From the cell containing the given text, extract its center point as (X, Y) coordinate. 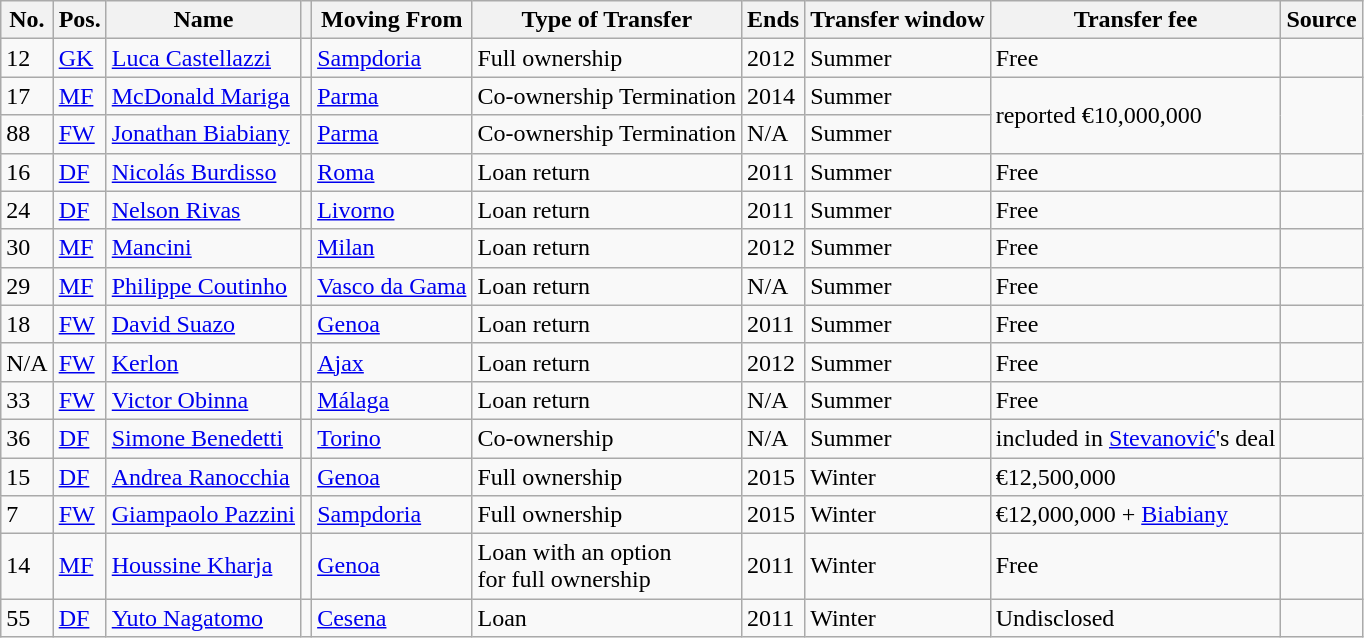
David Suazo (203, 324)
29 (27, 286)
included in Stevanović's deal (1136, 438)
7 (27, 515)
2014 (774, 96)
36 (27, 438)
€12,000,000 + Biabiany (1136, 515)
Transfer fee (1136, 20)
55 (27, 618)
24 (27, 210)
Ajax (392, 362)
€12,500,000 (1136, 477)
Source (1322, 20)
Co-ownership (607, 438)
Luca Castellazzi (203, 58)
Simone Benedetti (203, 438)
GK (80, 58)
Nelson Rivas (203, 210)
Undisclosed (1136, 618)
No. (27, 20)
Philippe Coutinho (203, 286)
Moving From (392, 20)
14 (27, 566)
Loan with an option for full ownership (607, 566)
Cesena (392, 618)
Type of Transfer (607, 20)
15 (27, 477)
Transfer window (898, 20)
Pos. (80, 20)
Vasco da Gama (392, 286)
Milan (392, 248)
McDonald Mariga (203, 96)
Loan (607, 618)
Andrea Ranocchia (203, 477)
Houssine Kharja (203, 566)
Livorno (392, 210)
Torino (392, 438)
Giampaolo Pazzini (203, 515)
Nicolás Burdisso (203, 172)
Málaga (392, 400)
Yuto Nagatomo (203, 618)
30 (27, 248)
reported €10,000,000 (1136, 115)
Roma (392, 172)
33 (27, 400)
12 (27, 58)
Name (203, 20)
Kerlon (203, 362)
Victor Obinna (203, 400)
88 (27, 134)
18 (27, 324)
17 (27, 96)
16 (27, 172)
Jonathan Biabiany (203, 134)
Mancini (203, 248)
Ends (774, 20)
